Locate the cell with the specified text and output its [x, y] center coordinate. 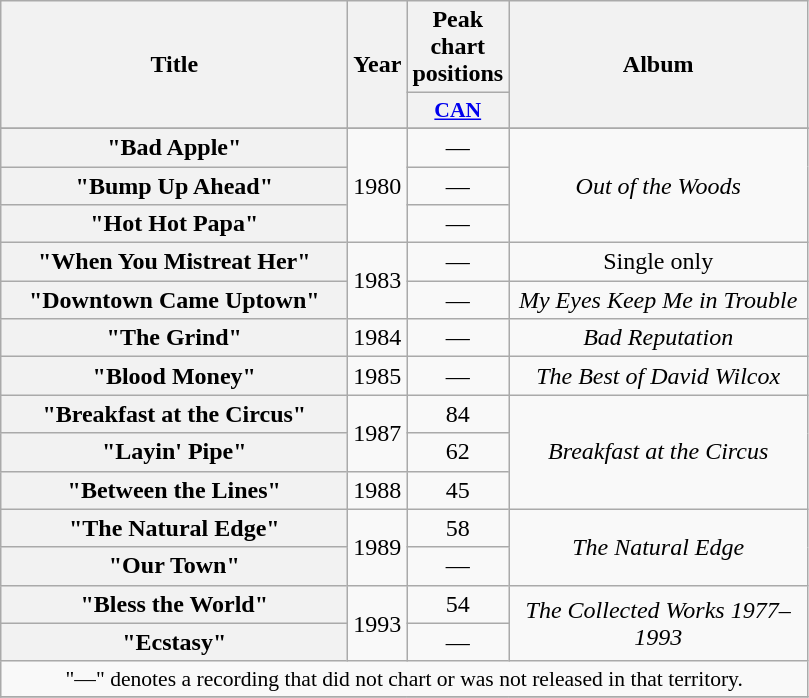
Year [378, 65]
The Natural Edge [658, 547]
1993 [378, 623]
"The Grind" [174, 338]
54 [458, 604]
"The Natural Edge" [174, 528]
CAN [458, 111]
"Bless the World" [174, 604]
1988 [378, 490]
1987 [378, 433]
"—" denotes a recording that did not chart or was not released in that territory. [404, 679]
"Downtown Came Uptown" [174, 300]
Album [658, 65]
Single only [658, 262]
"Hot Hot Papa" [174, 224]
"Bad Apple" [174, 147]
Title [174, 65]
45 [458, 490]
1983 [378, 281]
"Breakfast at the Circus" [174, 414]
1984 [378, 338]
"Blood Money" [174, 376]
"When You Mistreat Her" [174, 262]
1985 [378, 376]
58 [458, 528]
The Best of David Wilcox [658, 376]
Bad Reputation [658, 338]
1989 [378, 547]
"Bump Up Ahead" [174, 185]
My Eyes Keep Me in Trouble [658, 300]
84 [458, 414]
"Ecstasy" [174, 642]
1980 [378, 185]
62 [458, 452]
Peak chart positions [458, 47]
"Our Town" [174, 566]
"Layin' Pipe" [174, 452]
The Collected Works 1977–1993 [658, 623]
"Between the Lines" [174, 490]
Out of the Woods [658, 185]
Breakfast at the Circus [658, 452]
